Extract the (X, Y) coordinate from the center of the cell holding the provided text.  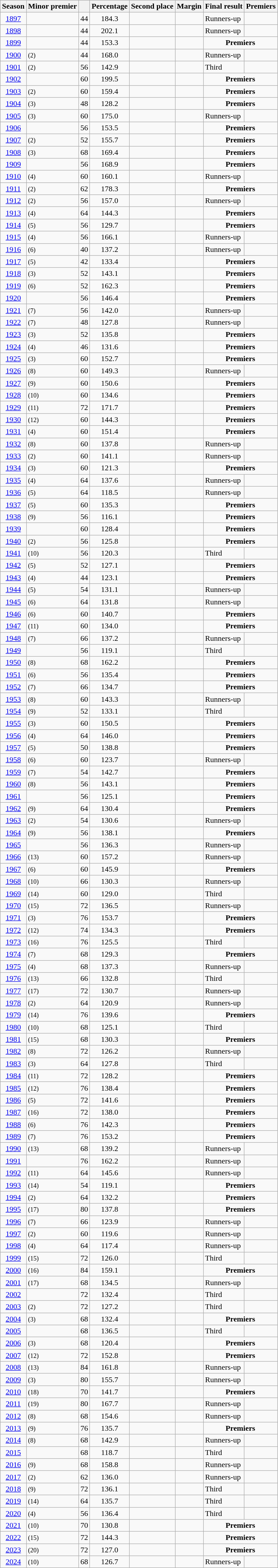
Margin (189, 6)
1998 (13, 1246)
135.4 (110, 675)
1972 (13, 930)
2001 (13, 1282)
136.0 (110, 1477)
1906 (13, 128)
1900 (13, 55)
74 (84, 930)
1974 (13, 954)
2002 (13, 1294)
2009 (13, 1380)
136.3 (110, 845)
1938 (13, 517)
153.3 (110, 43)
2006 (13, 1343)
139.6 (110, 1015)
1982 (13, 1051)
50 (84, 748)
142.0 (110, 310)
(20) (52, 1550)
154.6 (110, 1416)
1996 (13, 1222)
126.2 (110, 1051)
135.8 (110, 334)
1918 (13, 274)
1989 (13, 1137)
116.1 (110, 517)
1933 (13, 456)
118.7 (110, 1452)
202.1 (110, 31)
(19) (52, 1404)
126.7 (110, 1562)
132.8 (110, 979)
117.4 (110, 1246)
1954 (13, 711)
1983 (13, 1064)
129.3 (110, 954)
131.6 (110, 346)
2011 (13, 1404)
143.3 (110, 699)
131.8 (110, 602)
159.1 (110, 1270)
157.2 (110, 857)
157.0 (110, 201)
1951 (13, 675)
2008 (13, 1367)
130.6 (110, 821)
2017 (13, 1477)
142.3 (110, 1124)
184.3 (110, 19)
1994 (13, 1197)
145.9 (110, 869)
1961 (13, 796)
133.1 (110, 711)
125.8 (110, 541)
121.3 (110, 468)
Season (13, 6)
120.3 (110, 553)
171.7 (110, 407)
1953 (13, 699)
158.8 (110, 1465)
125.5 (110, 942)
1910 (13, 177)
1922 (13, 322)
1991 (13, 1161)
2004 (13, 1319)
1980 (13, 1027)
Minor premier (52, 6)
1921 (13, 310)
1975 (13, 966)
40 (84, 249)
1935 (13, 480)
42 (84, 261)
1912 (13, 201)
1979 (13, 1015)
1948 (13, 638)
127.0 (110, 1550)
1977 (13, 991)
2016 (13, 1465)
118.5 (110, 492)
1962 (13, 808)
1936 (13, 492)
131.1 (110, 590)
1937 (13, 504)
153.2 (110, 1137)
1987 (13, 1112)
123.7 (110, 760)
166.1 (110, 237)
1946 (13, 614)
1999 (13, 1258)
1934 (13, 468)
145.6 (110, 1173)
1924 (13, 346)
1919 (13, 286)
1939 (13, 529)
1965 (13, 845)
146.0 (110, 735)
1904 (13, 103)
1997 (13, 1234)
127.1 (110, 565)
46 (84, 346)
1990 (13, 1149)
141.7 (110, 1392)
135.3 (110, 504)
1969 (13, 893)
1926 (13, 371)
199.5 (110, 79)
153.7 (110, 918)
1897 (13, 19)
1968 (13, 881)
1981 (13, 1039)
169.4 (110, 152)
153.5 (110, 128)
123.9 (110, 1222)
120.4 (110, 1343)
178.3 (110, 189)
136.1 (110, 1489)
2019 (13, 1501)
142.7 (110, 772)
2021 (13, 1526)
1963 (13, 821)
138.4 (110, 1088)
128.4 (110, 529)
1964 (13, 833)
1995 (13, 1209)
134.0 (110, 626)
175.0 (110, 116)
160.1 (110, 177)
167.7 (110, 1404)
1976 (13, 979)
146.4 (110, 298)
138.0 (110, 1112)
1971 (13, 918)
152.8 (110, 1355)
149.3 (110, 371)
Percentage (110, 6)
120.9 (110, 1003)
138.1 (110, 833)
1967 (13, 869)
134.7 (110, 687)
2022 (13, 1538)
127.2 (110, 1307)
1955 (13, 723)
1966 (13, 857)
2018 (13, 1489)
2014 (13, 1440)
1956 (13, 735)
1943 (13, 578)
1907 (13, 140)
1898 (13, 31)
150.5 (110, 723)
2020 (13, 1513)
1985 (13, 1088)
1960 (13, 784)
133.4 (110, 261)
2005 (13, 1331)
2024 (13, 1562)
1988 (13, 1124)
1903 (13, 91)
1913 (13, 213)
1929 (13, 407)
1940 (13, 541)
1945 (13, 602)
152.7 (110, 359)
161.8 (110, 1367)
2010 (13, 1392)
129.7 (110, 225)
141.1 (110, 456)
1950 (13, 663)
1920 (13, 298)
126.0 (110, 1258)
134.5 (110, 1282)
1931 (13, 432)
1973 (13, 942)
2003 (13, 1307)
138.8 (110, 748)
1993 (13, 1185)
137.3 (110, 966)
(18) (52, 1392)
130.4 (110, 808)
Final result (224, 6)
132.2 (110, 1197)
136.4 (110, 1513)
1942 (13, 565)
1932 (13, 444)
1915 (13, 237)
159.4 (110, 91)
130.8 (110, 1526)
168.0 (110, 55)
Second place (152, 6)
123.1 (110, 578)
1925 (13, 359)
1944 (13, 590)
1984 (13, 1076)
1917 (13, 261)
2013 (13, 1428)
168.9 (110, 164)
151.4 (110, 432)
129.0 (110, 893)
1911 (13, 189)
162.3 (110, 286)
2023 (13, 1550)
2000 (13, 1270)
1899 (13, 43)
139.2 (110, 1149)
1923 (13, 334)
1901 (13, 67)
140.7 (110, 614)
2012 (13, 1416)
150.6 (110, 383)
1908 (13, 152)
134.3 (110, 930)
1914 (13, 225)
141.6 (110, 1100)
1905 (13, 116)
1978 (13, 1003)
1959 (13, 772)
1957 (13, 748)
1958 (13, 760)
1902 (13, 79)
1930 (13, 420)
2007 (13, 1355)
1970 (13, 905)
2015 (13, 1452)
1916 (13, 249)
1952 (13, 687)
1941 (13, 553)
1992 (13, 1173)
134.6 (110, 395)
1909 (13, 164)
119.6 (110, 1234)
1986 (13, 1100)
137.6 (110, 480)
1947 (13, 626)
1949 (13, 650)
1927 (13, 383)
1928 (13, 395)
130.7 (110, 991)
